Extract the [x, y] coordinate from the center of the cell holding the provided text.  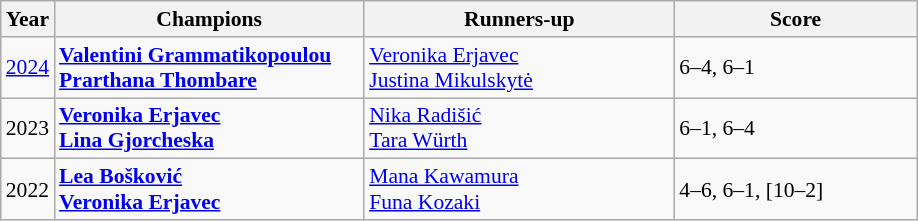
Veronika Erjavec Justina Mikulskytė [519, 68]
Runners-up [519, 19]
4–6, 6–1, [10–2] [796, 190]
Year [28, 19]
6–1, 6–4 [796, 128]
2024 [28, 68]
Champions [209, 19]
Valentini Grammatikopoulou Prarthana Thombare [209, 68]
Nika Radišić Tara Würth [519, 128]
6–4, 6–1 [796, 68]
Veronika Erjavec Lina Gjorcheska [209, 128]
Lea Bošković Veronika Erjavec [209, 190]
2023 [28, 128]
2022 [28, 190]
Mana Kawamura Funa Kozaki [519, 190]
Score [796, 19]
